Pinpoint the cell where the given text exists, returning its [X, Y] midpoint coordinate. 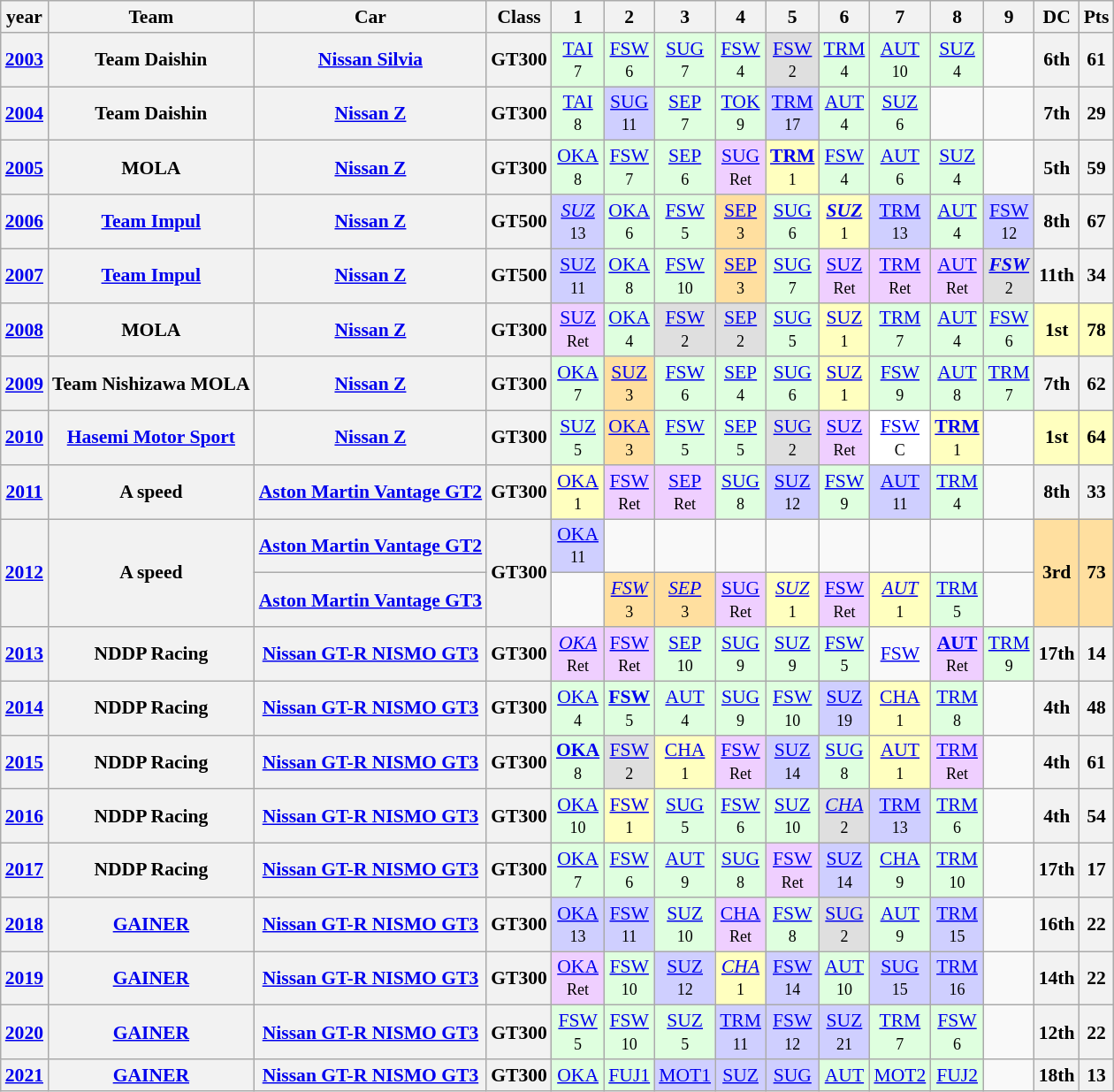
2005 [25, 168]
SUG15 [900, 978]
Aston Martin Vantage GT3 [371, 599]
AUT11 [900, 492]
TRM16 [957, 978]
2004 [25, 113]
TRM11 [741, 1033]
MOT2 [900, 1075]
Team [151, 17]
SUG11 [629, 113]
2006 [25, 221]
5 [792, 17]
FSW3 [629, 599]
MOT1 [684, 1075]
4 [741, 17]
2020 [25, 1033]
SUZ13 [578, 221]
2011 [25, 492]
FSW7 [629, 168]
OKA13 [578, 925]
FSW8 [792, 925]
CHARet [741, 925]
FUJ1 [629, 1075]
33 [1096, 492]
OKA11 [578, 546]
13 [1096, 1075]
FSW11 [629, 925]
TRM10 [957, 870]
2014 [25, 707]
SUZ11 [578, 276]
OKA3 [629, 439]
59 [1096, 168]
AUT6 [900, 168]
OKA1 [578, 492]
FSWC [900, 439]
SUZ19 [843, 707]
CHA9 [900, 870]
16th [1057, 925]
64 [1096, 439]
TRM5 [957, 599]
SUZ [741, 1075]
2010 [25, 439]
6 [843, 17]
AUT8 [957, 384]
2016 [25, 817]
FSW14 [792, 978]
FUJ2 [957, 1075]
SEP4 [741, 384]
AUT [843, 1075]
TRM8 [957, 707]
2021 [25, 1075]
48 [1096, 707]
Pts [1096, 17]
SEPRet [684, 492]
2015 [25, 762]
3 [684, 17]
73 [1096, 573]
SEP10 [684, 654]
2018 [25, 925]
SEP5 [741, 439]
TAI7 [578, 60]
FSW [900, 654]
67 [1096, 221]
54 [1096, 817]
OKA6 [629, 221]
TRM17 [792, 113]
14th [1057, 978]
62 [1096, 384]
TOK9 [741, 113]
SUZ3 [629, 384]
TRM15 [957, 925]
14 [1096, 654]
9 [1010, 17]
8 [957, 17]
2007 [25, 276]
34 [1096, 276]
2012 [25, 573]
SUZ6 [900, 113]
SUZ9 [792, 654]
SEP2 [741, 329]
Car [371, 17]
TRM6 [957, 817]
5th [1057, 168]
2013 [25, 654]
2008 [25, 329]
TAI8 [578, 113]
SUZ21 [843, 1033]
11th [1057, 276]
6th [1057, 60]
SUG [792, 1075]
SEP7 [684, 113]
Nissan Silvia [371, 60]
CHA2 [843, 817]
TRM9 [1010, 654]
2019 [25, 978]
Team Nishizawa MOLA [151, 384]
OKA [578, 1075]
78 [1096, 329]
18th [1057, 1075]
DC [1057, 17]
SEP6 [684, 168]
12th [1057, 1033]
2003 [25, 60]
3rd [1057, 573]
Hasemi Motor Sport [151, 439]
OKA10 [578, 817]
Class [519, 17]
1 [578, 17]
29 [1096, 113]
2009 [25, 384]
year [25, 17]
2 [629, 17]
7 [900, 17]
2017 [25, 870]
17 [1096, 870]
FSW1 [629, 817]
